Extract the (x, y) coordinate from the center of the cell holding the provided text.  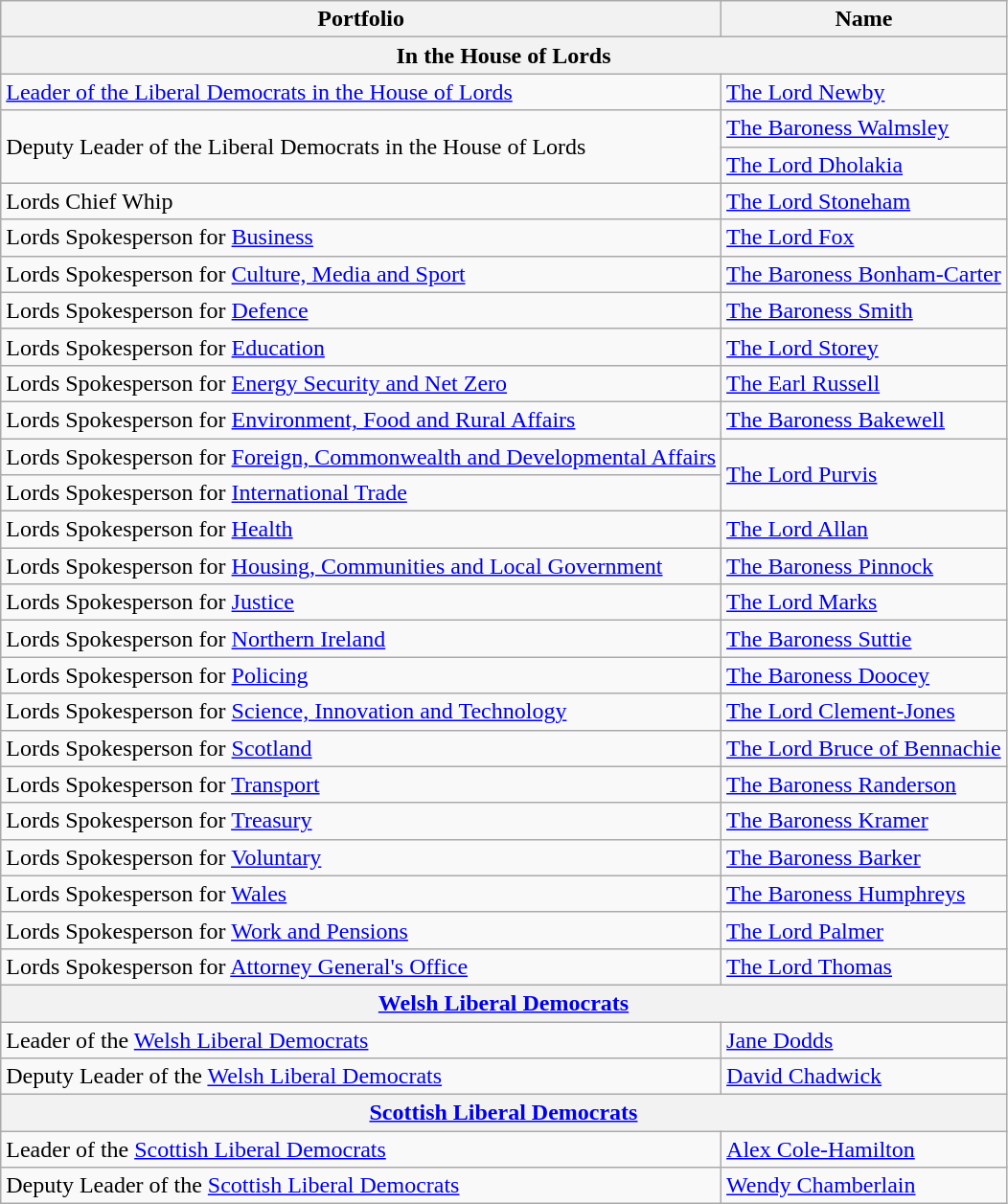
Lords Spokesperson for Housing, Communities and Local Government (361, 566)
Lords Spokesperson for Health (361, 530)
Wendy Chamberlain (864, 1186)
The Lord Stoneham (864, 201)
Lords Chief Whip (361, 201)
The Baroness Humphreys (864, 894)
The Lord Marks (864, 602)
Lords Spokesperson for Science, Innovation and Technology (361, 712)
The Baroness Bonham-Carter (864, 274)
Name (864, 19)
The Lord Newby (864, 92)
Lords Spokesperson for International Trade (361, 493)
Lords Spokesperson for Work and Pensions (361, 930)
Lords Spokesperson for Defence (361, 310)
The Baroness Smith (864, 310)
Lords Spokesperson for Justice (361, 602)
Leader of the Liberal Democrats in the House of Lords (361, 92)
The Lord Thomas (864, 966)
Lords Spokesperson for Culture, Media and Sport (361, 274)
Lords Spokesperson for Scotland (361, 748)
Lords Spokesperson for Attorney General's Office (361, 966)
The Baroness Suttie (864, 639)
Lords Spokesperson for Treasury (361, 821)
Scottish Liberal Democrats (504, 1113)
Deputy Leader of the Liberal Democrats in the House of Lords (361, 147)
The Lord Bruce of Bennachie (864, 748)
Deputy Leader of the Welsh Liberal Democrats (361, 1077)
The Lord Fox (864, 238)
The Baroness Bakewell (864, 420)
The Earl Russell (864, 383)
The Lord Dholakia (864, 165)
The Lord Allan (864, 530)
Lords Spokesperson for Environment, Food and Rural Affairs (361, 420)
Lords Spokesperson for Northern Ireland (361, 639)
Welsh Liberal Democrats (504, 1003)
The Baroness Pinnock (864, 566)
Leader of the Scottish Liberal Democrats (361, 1149)
Lords Spokesperson for Policing (361, 675)
David Chadwick (864, 1077)
The Lord Purvis (864, 475)
Lords Spokesperson for Wales (361, 894)
Leader of the Welsh Liberal Democrats (361, 1039)
In the House of Lords (504, 56)
The Baroness Randerson (864, 784)
The Lord Clement-Jones (864, 712)
The Baroness Barker (864, 857)
The Baroness Walmsley (864, 128)
Lords Spokesperson for Transport (361, 784)
Jane Dodds (864, 1039)
Alex Cole-Hamilton (864, 1149)
The Baroness Kramer (864, 821)
The Lord Storey (864, 347)
Lords Spokesperson for Energy Security and Net Zero (361, 383)
The Baroness Doocey (864, 675)
The Lord Palmer (864, 930)
Lords Spokesperson for Foreign, Commonwealth and Developmental Affairs (361, 457)
Lords Spokesperson for Business (361, 238)
Portfolio (361, 19)
Lords Spokesperson for Voluntary (361, 857)
Deputy Leader of the Scottish Liberal Democrats (361, 1186)
Lords Spokesperson for Education (361, 347)
